Return (X, Y) of the center of cell containing provided text 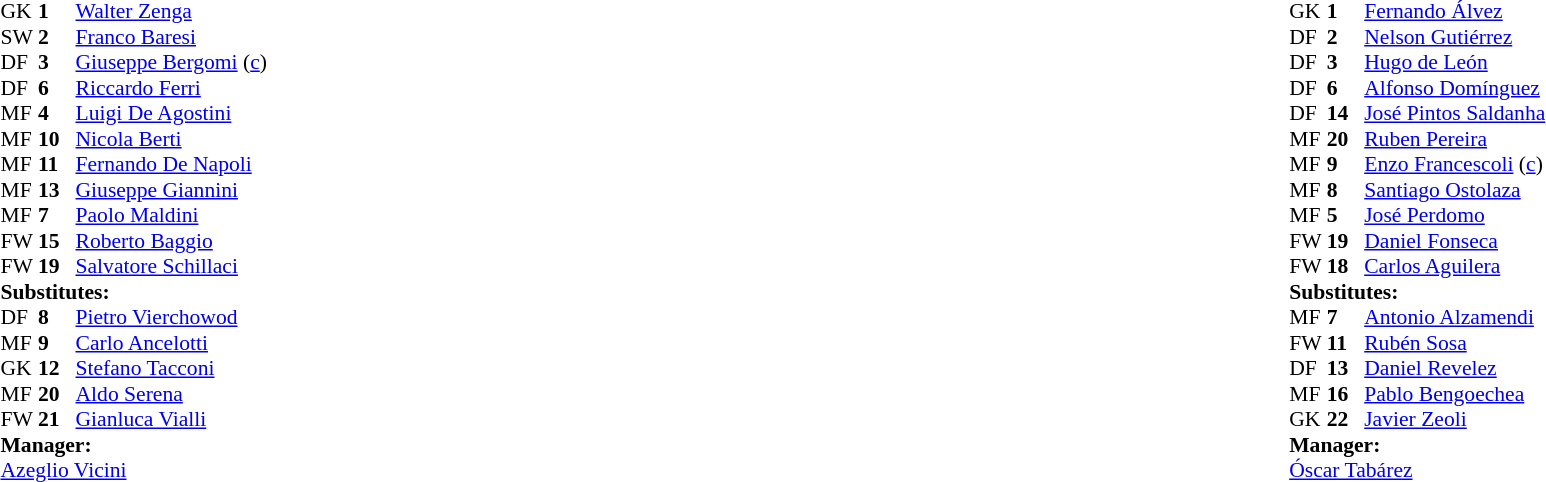
José Perdomo (1454, 215)
Aldo Serena (172, 394)
Gianluca Vialli (172, 419)
Carlos Aguilera (1454, 267)
12 (57, 369)
14 (1346, 113)
Nelson Gutiérrez (1454, 37)
15 (57, 241)
Roberto Baggio (172, 241)
Daniel Fonseca (1454, 241)
Giuseppe Bergomi (c) (172, 63)
Paolo Maldini (172, 215)
Antonio Alzamendi (1454, 317)
Rubén Sosa (1454, 343)
Stefano Tacconi (172, 369)
Nicola Berti (172, 139)
Santiago Ostolaza (1454, 190)
Franco Baresi (172, 37)
18 (1346, 267)
21 (57, 419)
SW (19, 37)
Pablo Bengoechea (1454, 394)
10 (57, 139)
Giuseppe Giannini (172, 190)
22 (1346, 419)
Fernando De Napoli (172, 165)
Salvatore Schillaci (172, 267)
Luigi De Agostini (172, 113)
Pietro Vierchowod (172, 317)
Hugo de León (1454, 63)
4 (57, 113)
Daniel Revelez (1454, 369)
Enzo Francescoli (c) (1454, 165)
16 (1346, 394)
Riccardo Ferri (172, 88)
Alfonso Domínguez (1454, 88)
Carlo Ancelotti (172, 343)
5 (1346, 215)
Ruben Pereira (1454, 139)
Javier Zeoli (1454, 419)
José Pintos Saldanha (1454, 113)
